Search for the cell housing the specified text and yield its [X, Y] center coordinate. 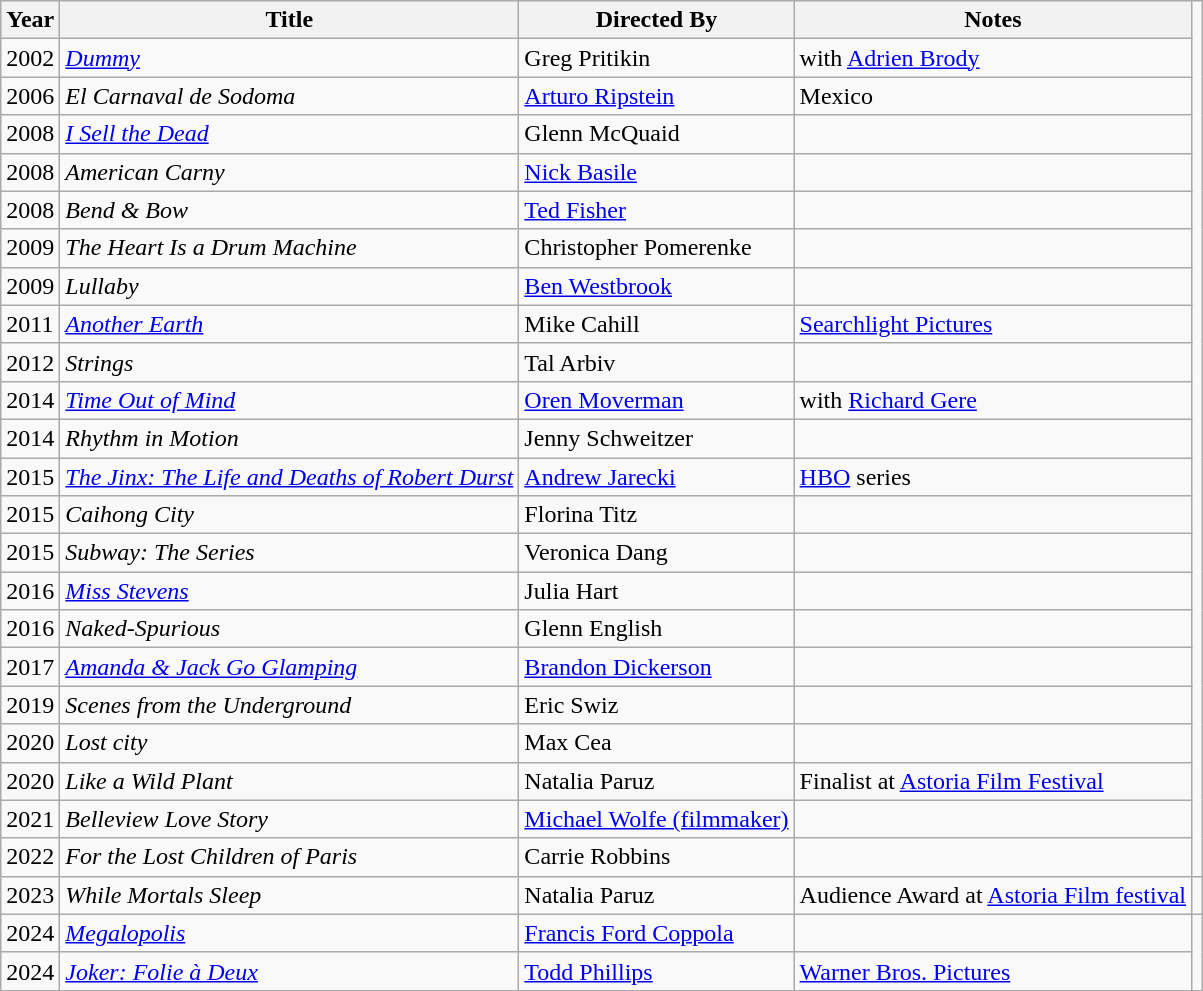
For the Lost Children of Paris [290, 857]
Glenn English [656, 629]
Nick Basile [656, 172]
Searchlight Pictures [992, 324]
2021 [30, 819]
HBO series [992, 477]
Florina Titz [656, 515]
Warner Bros. Pictures [992, 971]
Tal Arbiv [656, 362]
Max Cea [656, 743]
Directed By [656, 20]
Andrew Jarecki [656, 477]
The Heart Is a Drum Machine [290, 248]
Strings [290, 362]
Like a Wild Plant [290, 781]
Dummy [290, 58]
Notes [992, 20]
Joker: Folie à Deux [290, 971]
Mike Cahill [656, 324]
Megalopolis [290, 933]
Audience Award at Astoria Film festival [992, 895]
Belleview Love Story [290, 819]
with Richard Gere [992, 400]
American Carny [290, 172]
Amanda & Jack Go Glamping [290, 667]
Title [290, 20]
Ted Fisher [656, 210]
Miss Stevens [290, 591]
2022 [30, 857]
El Carnaval de Sodoma [290, 96]
Michael Wolfe (filmmaker) [656, 819]
Carrie Robbins [656, 857]
2012 [30, 362]
While Mortals Sleep [290, 895]
Bend & Bow [290, 210]
2017 [30, 667]
Scenes from the Underground [290, 705]
Jenny Schweitzer [656, 438]
Time Out of Mind [290, 400]
Arturo Ripstein [656, 96]
Mexico [992, 96]
I Sell the Dead [290, 134]
Year [30, 20]
Ben Westbrook [656, 286]
Lost city [290, 743]
Rhythm in Motion [290, 438]
Lullaby [290, 286]
The Jinx: The Life and Deaths of Robert Durst [290, 477]
2002 [30, 58]
Eric Swiz [656, 705]
Caihong City [290, 515]
2011 [30, 324]
Julia Hart [656, 591]
with Adrien Brody [992, 58]
Francis Ford Coppola [656, 933]
Oren Moverman [656, 400]
Subway: The Series [290, 553]
Veronica Dang [656, 553]
Glenn McQuaid [656, 134]
Christopher Pomerenke [656, 248]
Finalist at Astoria Film Festival [992, 781]
Brandon Dickerson [656, 667]
Greg Pritikin [656, 58]
2006 [30, 96]
2019 [30, 705]
2023 [30, 895]
Todd Phillips [656, 971]
Naked-Spurious [290, 629]
Another Earth [290, 324]
